Detect which cell encompasses the target text, then output its [x, y] center coordinate. 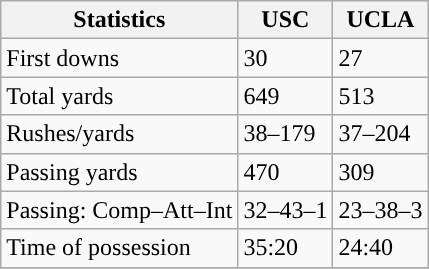
Passing yards [120, 172]
First downs [120, 58]
UCLA [380, 20]
38–179 [286, 134]
USC [286, 20]
Passing: Comp–Att–Int [120, 210]
470 [286, 172]
Statistics [120, 20]
24:40 [380, 248]
Time of possession [120, 248]
513 [380, 96]
309 [380, 172]
Total yards [120, 96]
32–43–1 [286, 210]
37–204 [380, 134]
23–38–3 [380, 210]
35:20 [286, 248]
27 [380, 58]
649 [286, 96]
30 [286, 58]
Rushes/yards [120, 134]
